Find where the given text appears and provide that cell's center as [x, y] coordinate. 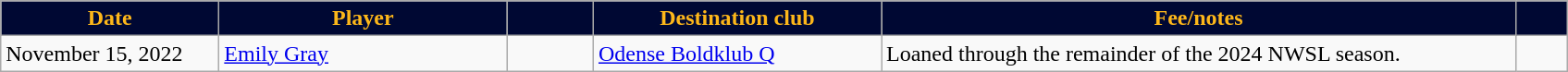
Loaned through the remainder of the 2024 NWSL season. [1198, 54]
Fee/notes [1198, 18]
Date [110, 18]
Player [363, 18]
November 15, 2022 [110, 54]
Emily Gray [363, 54]
Odense Boldklub Q [736, 54]
Destination club [736, 18]
